Return (X, Y) of the center of cell containing provided text 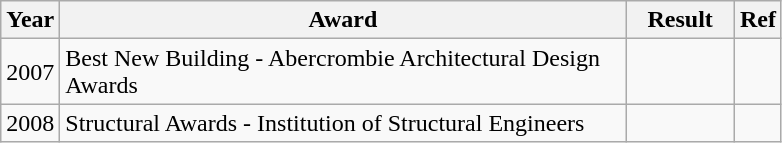
2007 (30, 72)
2008 (30, 123)
Result (680, 20)
Award (343, 20)
Year (30, 20)
Ref (758, 20)
Best New Building - Abercrombie Architectural Design Awards (343, 72)
Structural Awards - Institution of Structural Engineers (343, 123)
